Provide the [X, Y] coordinate of the cell's center where the given text is located.  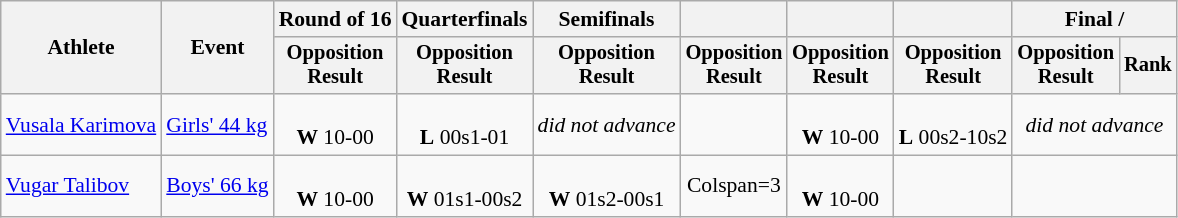
L 00s2-10s2 [954, 124]
Boys' 66 kg [217, 186]
Final / [1094, 19]
W 01s1-00s2 [465, 186]
Event [217, 48]
Vugar Talibov [81, 186]
Athlete [81, 48]
L 00s1-01 [465, 124]
Colspan=3 [734, 186]
Girls' 44 kg [217, 124]
Vusala Karimova [81, 124]
Quarterfinals [465, 19]
Semifinals [607, 19]
Round of 16 [336, 19]
Rank [1148, 66]
W 01s2-00s1 [607, 186]
